Pinpoint the cell where the given text exists, returning its (x, y) midpoint coordinate. 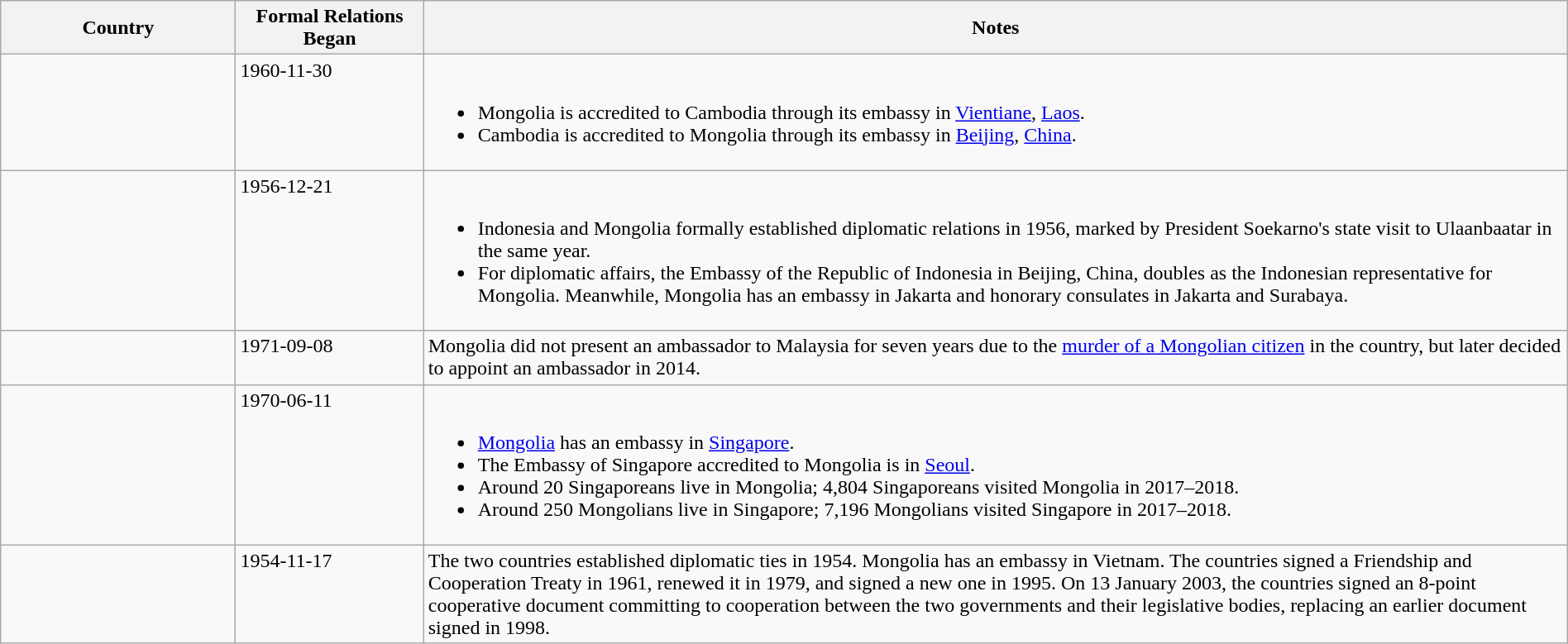
1970-06-11 (329, 465)
1971-09-08 (329, 357)
Notes (996, 28)
Formal Relations Began (329, 28)
1960-11-30 (329, 112)
Country (118, 28)
Mongolia is accredited to Cambodia through its embassy in Vientiane, Laos.Cambodia is accredited to Mongolia through its embassy in Beijing, China. (996, 112)
1954-11-17 (329, 594)
1956-12-21 (329, 250)
